Scan for the cell matching the given text and deliver its [X, Y] coordinate at center. 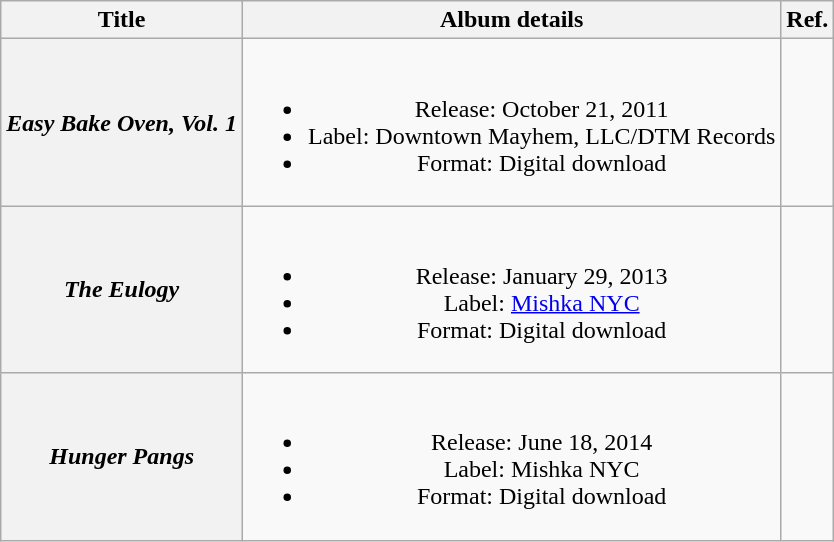
Release: October 21, 2011Label: Downtown Mayhem, LLC/DTM RecordsFormat: Digital download [511, 122]
Title [122, 20]
Ref. [808, 20]
Release: June 18, 2014Label: Mishka NYCFormat: Digital download [511, 456]
Easy Bake Oven, Vol. 1 [122, 122]
Release: January 29, 2013Label: Mishka NYCFormat: Digital download [511, 290]
Album details [511, 20]
The Eulogy [122, 290]
Hunger Pangs [122, 456]
